Find where the given text appears and provide that cell's center as (X, Y) coordinate. 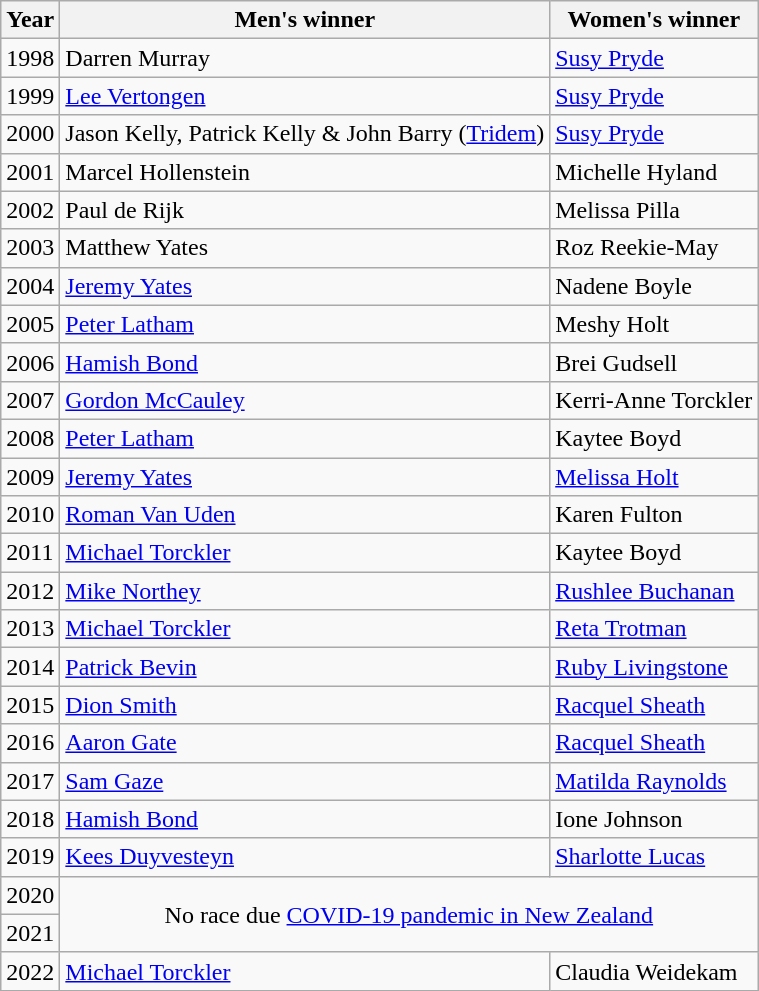
2001 (30, 172)
Gordon McCauley (305, 400)
2005 (30, 324)
1999 (30, 96)
2012 (30, 591)
2004 (30, 286)
No race due COVID-19 pandemic in New Zealand (409, 914)
Paul de Rijk (305, 210)
Meshy Holt (654, 324)
Michelle Hyland (654, 172)
Dion Smith (305, 705)
Year (30, 20)
2013 (30, 629)
2018 (30, 819)
1998 (30, 58)
Kees Duyvesteyn (305, 857)
Roz Reekie-May (654, 248)
2016 (30, 743)
2007 (30, 400)
Melissa Holt (654, 477)
2009 (30, 477)
Claudia Weidekam (654, 971)
Darren Murray (305, 58)
2011 (30, 553)
Jason Kelly, Patrick Kelly & John Barry (Tridem) (305, 134)
2015 (30, 705)
Women's winner (654, 20)
Matilda Raynolds (654, 781)
Aaron Gate (305, 743)
2003 (30, 248)
Matthew Yates (305, 248)
2014 (30, 667)
2002 (30, 210)
Reta Trotman (654, 629)
2006 (30, 362)
2021 (30, 933)
2019 (30, 857)
Brei Gudsell (654, 362)
Mike Northey (305, 591)
Sharlotte Lucas (654, 857)
Roman Van Uden (305, 515)
2010 (30, 515)
Sam Gaze (305, 781)
Nadene Boyle (654, 286)
2022 (30, 971)
Marcel Hollenstein (305, 172)
2008 (30, 438)
2020 (30, 895)
2017 (30, 781)
Lee Vertongen (305, 96)
Men's winner (305, 20)
Ruby Livingstone (654, 667)
Rushlee Buchanan (654, 591)
Melissa Pilla (654, 210)
Kerri-Anne Torckler (654, 400)
Ione Johnson (654, 819)
2000 (30, 134)
Karen Fulton (654, 515)
Patrick Bevin (305, 667)
